Pinpoint the cell where the given text exists, returning its [x, y] midpoint coordinate. 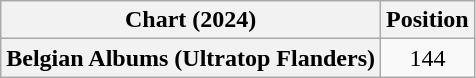
144 [428, 58]
Chart (2024) [191, 20]
Position [428, 20]
Belgian Albums (Ultratop Flanders) [191, 58]
